Identify which cell holds the provided text, then report its (X, Y) central coordinate. 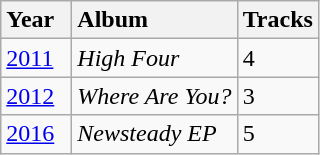
Album (154, 20)
5 (278, 134)
2012 (36, 96)
2016 (36, 134)
3 (278, 96)
Newsteady EP (154, 134)
Where Are You? (154, 96)
2011 (36, 58)
High Four (154, 58)
Year (36, 20)
4 (278, 58)
Tracks (278, 20)
